Identify which cell holds the provided text, then report its (X, Y) central coordinate. 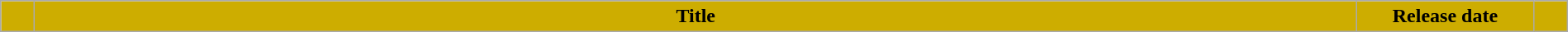
Release date (1446, 16)
Title (696, 16)
